For the text-containing cell, return its midpoint in (X, Y) coordinate format. 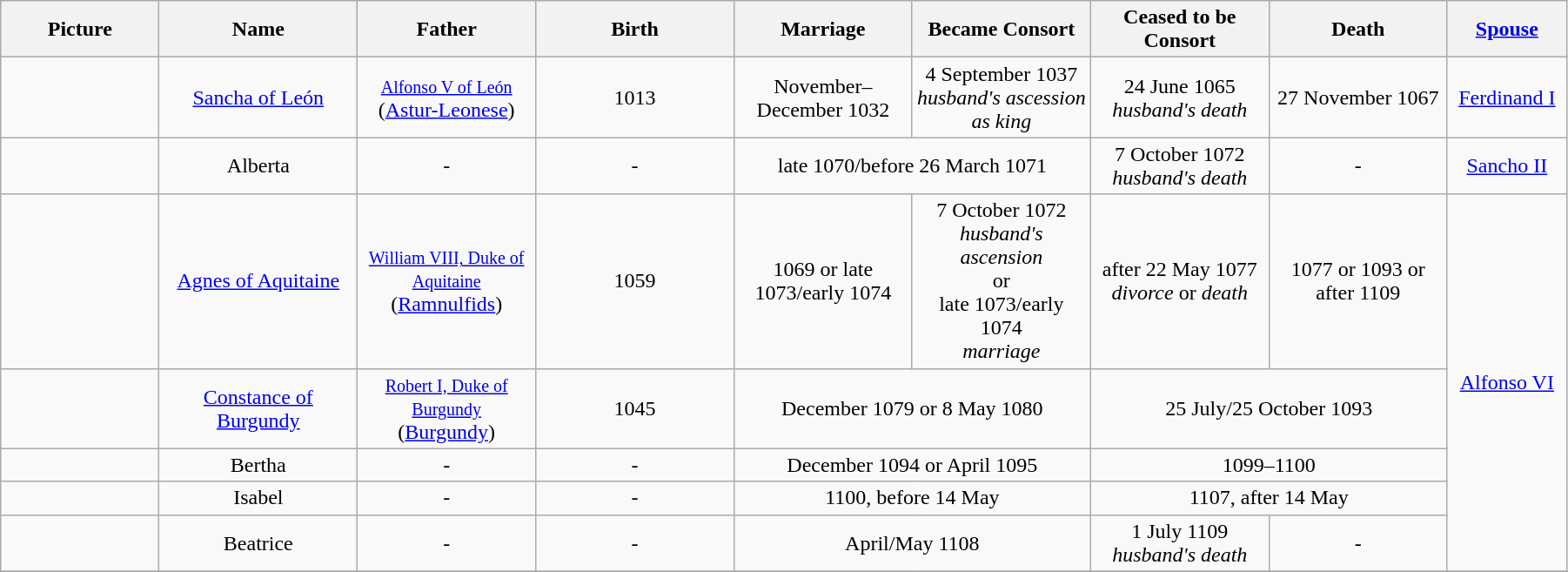
1100, before 14 May (912, 498)
1069 or late 1073/early 1074 (823, 281)
1077 or 1093 or after 1109 (1357, 281)
Constance of Burgundy (258, 408)
1013 (635, 98)
Beatrice (258, 543)
late 1070/before 26 March 1071 (912, 165)
Alfonso VI (1507, 383)
Father (447, 30)
1099–1100 (1269, 465)
November–December 1032 (823, 98)
Sancho II (1507, 165)
Isabel (258, 498)
7 October 1072husband's ascensionorlate 1073/early 1074 marriage (1001, 281)
25 July/25 October 1093 (1269, 408)
Death (1357, 30)
Ceased to be Consort (1180, 30)
1059 (635, 281)
1 July 1109 husband's death (1180, 543)
Became Consort (1001, 30)
24 June 1065husband's death (1180, 98)
after 22 May 1077divorce or death (1180, 281)
Name (258, 30)
Marriage (823, 30)
April/May 1108 (912, 543)
Picture (80, 30)
Alberta (258, 165)
Agnes of Aquitaine (258, 281)
William VIII, Duke of Aquitaine(Ramnulfids) (447, 281)
Sancha of León (258, 98)
Alfonso V of León (Astur-Leonese) (447, 98)
Robert I, Duke of Burgundy(Burgundy) (447, 408)
Ferdinand I (1507, 98)
December 1079 or 8 May 1080 (912, 408)
1107, after 14 May (1269, 498)
1045 (635, 408)
Spouse (1507, 30)
December 1094 or April 1095 (912, 465)
Bertha (258, 465)
Birth (635, 30)
4 September 1037husband's ascession as king (1001, 98)
7 October 1072husband's death (1180, 165)
27 November 1067 (1357, 98)
